Detect which cell encompasses the target text, then output its [X, Y] center coordinate. 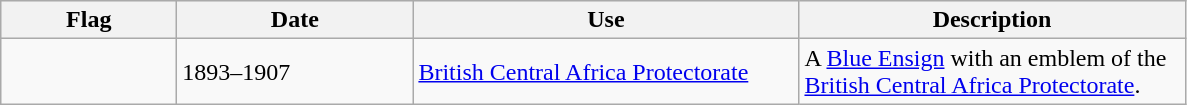
Use [606, 20]
1893–1907 [295, 72]
Description [992, 20]
British Central Africa Protectorate [606, 72]
A Blue Ensign with an emblem of the British Central Africa Protectorate. [992, 72]
Flag [89, 20]
Date [295, 20]
